Determine the [x, y] coordinate at the center of the cell enclosing the given text.  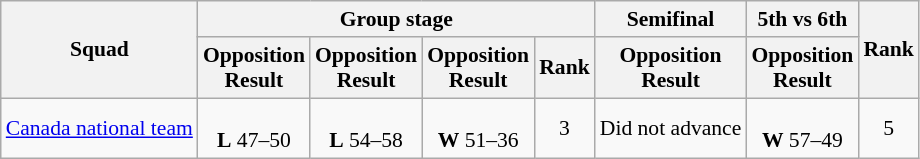
Semifinal [671, 19]
5th vs 6th [802, 19]
Canada national team [100, 128]
Did not advance [671, 128]
W 51–36 [478, 128]
W 57–49 [802, 128]
L 54–58 [366, 128]
3 [564, 128]
Squad [100, 50]
L 47–50 [254, 128]
5 [888, 128]
Group stage [396, 19]
